Identify which cell holds the provided text, then report its (X, Y) central coordinate. 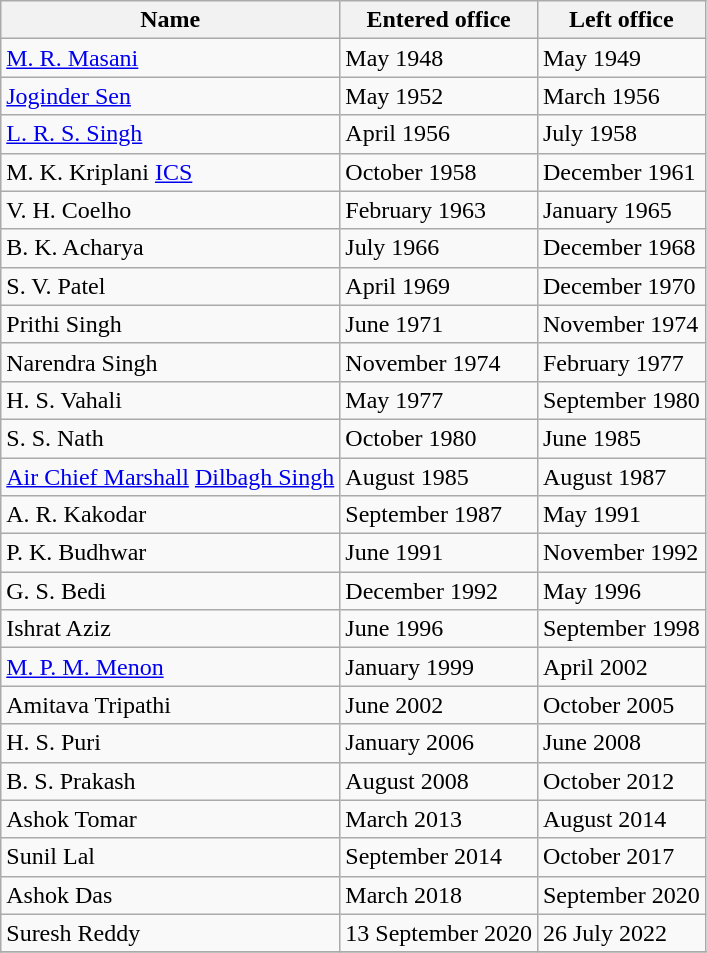
December 1961 (621, 172)
September 1980 (621, 400)
Ishrat Aziz (170, 629)
May 1948 (439, 58)
December 1970 (621, 286)
13 September 2020 (439, 933)
Narendra Singh (170, 362)
July 1958 (621, 134)
February 1977 (621, 362)
A. R. Kakodar (170, 515)
S. V. Patel (170, 286)
May 1952 (439, 96)
26 July 2022 (621, 933)
September 1998 (621, 629)
S. S. Nath (170, 438)
June 1991 (439, 553)
L. R. S. Singh (170, 134)
H. S. Puri (170, 743)
H. S. Vahali (170, 400)
June 1971 (439, 324)
B. S. Prakash (170, 781)
October 2005 (621, 705)
B. K. Acharya (170, 248)
January 2006 (439, 743)
Air Chief Marshall Dilbagh Singh (170, 477)
Entered office (439, 20)
January 1999 (439, 667)
Ashok Das (170, 895)
Left office (621, 20)
March 2018 (439, 895)
June 2008 (621, 743)
August 1985 (439, 477)
May 1949 (621, 58)
June 1985 (621, 438)
May 1977 (439, 400)
M. R. Masani (170, 58)
April 1969 (439, 286)
Amitava Tripathi (170, 705)
October 2012 (621, 781)
December 1968 (621, 248)
M. P. M. Menon (170, 667)
March 2013 (439, 819)
Suresh Reddy (170, 933)
May 1991 (621, 515)
January 1965 (621, 210)
Name (170, 20)
October 1958 (439, 172)
May 1996 (621, 591)
September 1987 (439, 515)
October 2017 (621, 857)
March 1956 (621, 96)
August 2008 (439, 781)
April 2002 (621, 667)
August 2014 (621, 819)
September 2014 (439, 857)
August 1987 (621, 477)
Prithi Singh (170, 324)
December 1992 (439, 591)
Sunil Lal (170, 857)
M. K. Kriplani ICS (170, 172)
June 1996 (439, 629)
Ashok Tomar (170, 819)
April 1956 (439, 134)
G. S. Bedi (170, 591)
October 1980 (439, 438)
V. H. Coelho (170, 210)
September 2020 (621, 895)
February 1963 (439, 210)
P. K. Budhwar (170, 553)
July 1966 (439, 248)
Joginder Sen (170, 96)
November 1992 (621, 553)
June 2002 (439, 705)
